Provide the [X, Y] coordinate of the cell's center where the given text is located.  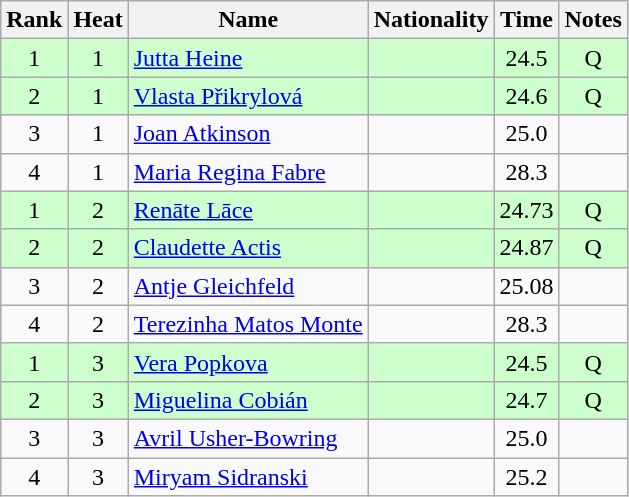
Miryam Sidranski [248, 477]
Notes [593, 20]
25.2 [526, 477]
Vlasta Přikrylová [248, 96]
24.6 [526, 96]
Name [248, 20]
Nationality [431, 20]
24.7 [526, 400]
Time [526, 20]
24.73 [526, 210]
Rank [34, 20]
Joan Atkinson [248, 134]
24.87 [526, 248]
Jutta Heine [248, 58]
Renāte Lāce [248, 210]
Miguelina Cobián [248, 400]
Heat [98, 20]
25.08 [526, 286]
Claudette Actis [248, 248]
Maria Regina Fabre [248, 172]
Antje Gleichfeld [248, 286]
Avril Usher-Bowring [248, 438]
Vera Popkova [248, 362]
Terezinha Matos Monte [248, 324]
